From the cell containing the given text, extract its center point as (X, Y) coordinate. 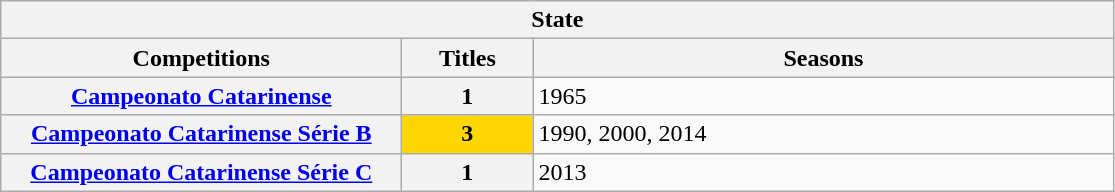
Campeonato Catarinense Série B (202, 134)
Campeonato Catarinense Série C (202, 172)
1965 (824, 96)
Competitions (202, 58)
Titles (468, 58)
2013 (824, 172)
Seasons (824, 58)
State (558, 20)
3 (468, 134)
Campeonato Catarinense (202, 96)
1990, 2000, 2014 (824, 134)
